Locate the cell with the specified text and output its (X, Y) center coordinate. 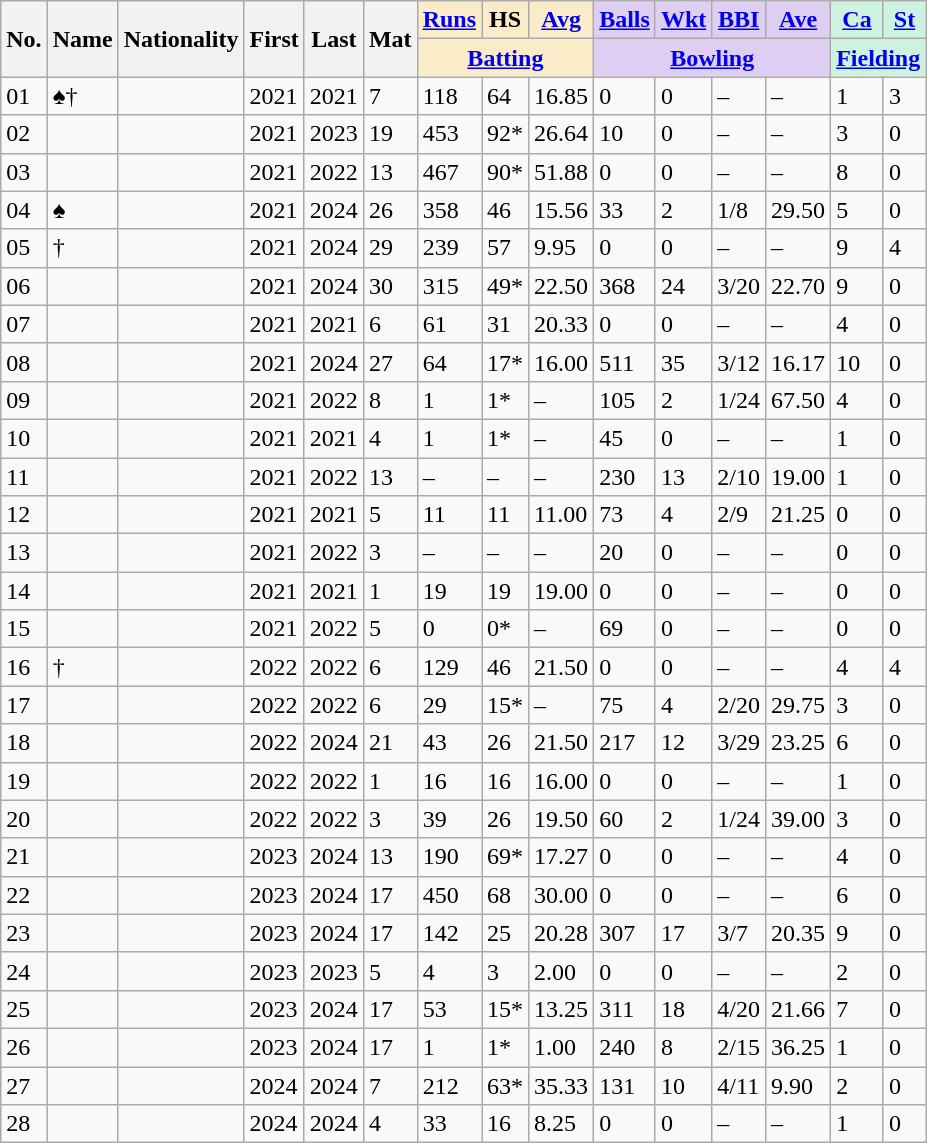
Avg (562, 20)
Fielding (878, 58)
92* (506, 134)
4/20 (739, 1009)
311 (625, 1009)
21.25 (798, 515)
212 (449, 1085)
22 (24, 895)
67.50 (798, 400)
06 (24, 286)
31 (506, 324)
30 (390, 286)
73 (625, 515)
2.00 (562, 971)
368 (625, 286)
♠ (82, 210)
07 (24, 324)
Name (82, 39)
1.00 (562, 1047)
105 (625, 400)
217 (625, 743)
2/15 (739, 1047)
3/7 (739, 933)
11.00 (562, 515)
Last (334, 39)
49* (506, 286)
Wkt (683, 20)
30.00 (562, 895)
Nationality (181, 39)
230 (625, 477)
20.28 (562, 933)
35.33 (562, 1085)
17.27 (562, 857)
04 (24, 210)
29.50 (798, 210)
51.88 (562, 172)
23 (24, 933)
3/29 (739, 743)
2/20 (739, 705)
23.25 (798, 743)
19.50 (562, 819)
118 (449, 96)
8.25 (562, 1124)
15.56 (562, 210)
39 (449, 819)
4/11 (739, 1085)
511 (625, 362)
307 (625, 933)
Batting (506, 58)
142 (449, 933)
Balls (625, 20)
20.35 (798, 933)
05 (24, 248)
68 (506, 895)
43 (449, 743)
Ca (858, 20)
9.90 (798, 1085)
90* (506, 172)
45 (625, 438)
467 (449, 172)
240 (625, 1047)
53 (449, 1009)
2/10 (739, 477)
453 (449, 134)
36.25 (798, 1047)
Mat (390, 39)
02 (24, 134)
01 (24, 96)
450 (449, 895)
16.85 (562, 96)
69* (506, 857)
Ave (798, 20)
29.75 (798, 705)
08 (24, 362)
20.33 (562, 324)
131 (625, 1085)
3/12 (739, 362)
No. (24, 39)
Runs (449, 20)
BBI (739, 20)
St (904, 20)
39.00 (798, 819)
28 (24, 1124)
3/20 (739, 286)
22.70 (798, 286)
315 (449, 286)
69 (625, 629)
16.17 (798, 362)
9.95 (562, 248)
First (274, 39)
♠† (82, 96)
57 (506, 248)
09 (24, 400)
239 (449, 248)
358 (449, 210)
60 (625, 819)
14 (24, 591)
63* (506, 1085)
2/9 (739, 515)
21.66 (798, 1009)
61 (449, 324)
0* (506, 629)
75 (625, 705)
HS (506, 20)
03 (24, 172)
129 (449, 667)
22.50 (562, 286)
26.64 (562, 134)
15 (24, 629)
Bowling (712, 58)
1/8 (739, 210)
190 (449, 857)
13.25 (562, 1009)
17* (506, 362)
35 (683, 362)
